Output the (x, y) coordinate of the center of the cell containing the given text.  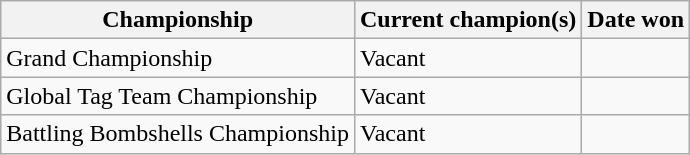
Current champion(s) (468, 20)
Date won (636, 20)
Championship (178, 20)
Global Tag Team Championship (178, 96)
Grand Championship (178, 58)
Battling Bombshells Championship (178, 134)
